Provide the [X, Y] coordinate of the cell's center where the given text is located.  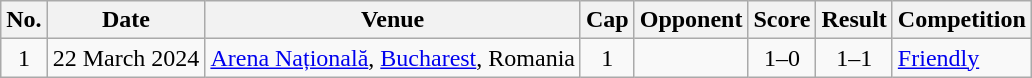
No. [24, 20]
1–1 [854, 58]
22 March 2024 [126, 58]
Cap [607, 20]
Score [782, 20]
Competition [962, 20]
Date [126, 20]
Arena Națională, Bucharest, Romania [393, 58]
1–0 [782, 58]
Friendly [962, 58]
Result [854, 20]
Venue [393, 20]
Opponent [691, 20]
